Search for the cell housing the specified text and yield its [x, y] center coordinate. 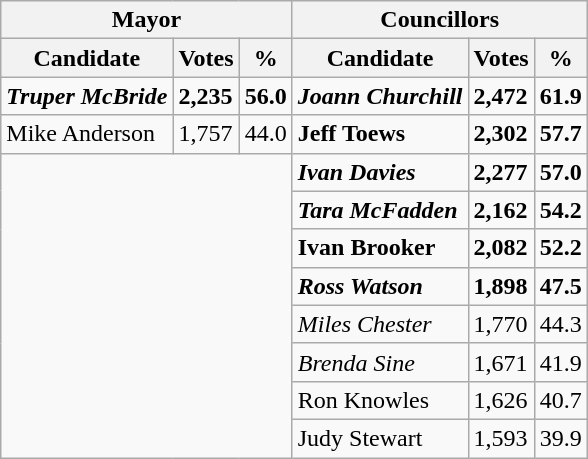
Jeff Toews [380, 134]
2,162 [501, 210]
44.0 [266, 134]
44.3 [560, 324]
Miles Chester [380, 324]
Truper McBride [87, 96]
Brenda Sine [380, 362]
1,593 [501, 438]
47.5 [560, 286]
41.9 [560, 362]
Mike Anderson [87, 134]
Judy Stewart [380, 438]
2,472 [501, 96]
Ron Knowles [380, 400]
1,671 [501, 362]
57.7 [560, 134]
52.2 [560, 248]
1,770 [501, 324]
Mayor [146, 20]
2,277 [501, 172]
56.0 [266, 96]
40.7 [560, 400]
1,757 [206, 134]
2,082 [501, 248]
2,235 [206, 96]
Ivan Davies [380, 172]
Tara McFadden [380, 210]
1,626 [501, 400]
54.2 [560, 210]
2,302 [501, 134]
Ivan Brooker [380, 248]
Ross Watson [380, 286]
39.9 [560, 438]
61.9 [560, 96]
Councillors [440, 20]
Joann Churchill [380, 96]
57.0 [560, 172]
1,898 [501, 286]
